Extract the [x, y] coordinate from the center of the cell holding the provided text.  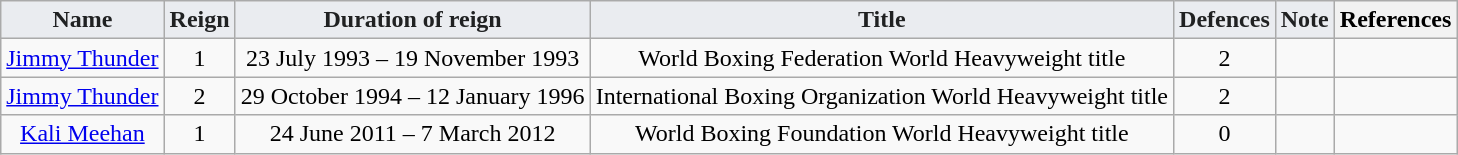
Kali Meehan [82, 134]
Name [82, 20]
0 [1225, 134]
Reign [200, 20]
World Boxing Foundation World Heavyweight title [882, 134]
Title [882, 20]
International Boxing Organization World Heavyweight title [882, 96]
Defences [1225, 20]
References [1396, 20]
Duration of reign [412, 20]
29 October 1994 – 12 January 1996 [412, 96]
24 June 2011 – 7 March 2012 [412, 134]
23 July 1993 – 19 November 1993 [412, 58]
Note [1304, 20]
World Boxing Federation World Heavyweight title [882, 58]
